For the text-containing cell, return its midpoint in (x, y) coordinate format. 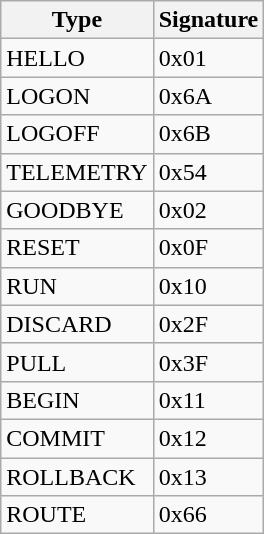
RESET (77, 248)
BEGIN (77, 400)
0x66 (208, 515)
0x11 (208, 400)
0x6A (208, 96)
LOGON (77, 96)
RUN (77, 286)
Signature (208, 20)
DISCARD (77, 324)
TELEMETRY (77, 172)
Type (77, 20)
0x6B (208, 134)
0x10 (208, 286)
ROLLBACK (77, 477)
0x3F (208, 362)
0x0F (208, 248)
0x2F (208, 324)
0x13 (208, 477)
GOODBYE (77, 210)
COMMIT (77, 438)
HELLO (77, 58)
0x54 (208, 172)
0x02 (208, 210)
LOGOFF (77, 134)
ROUTE (77, 515)
0x12 (208, 438)
PULL (77, 362)
0x01 (208, 58)
